From the cell containing the given text, extract its center point as [X, Y] coordinate. 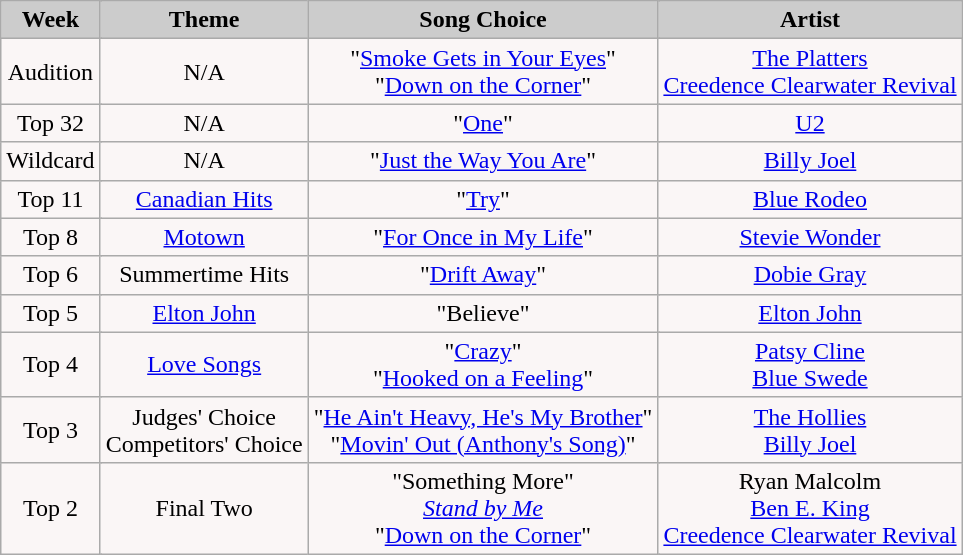
Stevie Wonder [810, 237]
Summertime Hits [204, 275]
"Crazy""Hooked on a Feeling" [483, 364]
Patsy ClineBlue Swede [810, 364]
Theme [204, 20]
"For Once in My Life" [483, 237]
Motown [204, 237]
Top 3 [50, 430]
Top 4 [50, 364]
The HolliesBilly Joel [810, 430]
"Something More"Stand by Me"Down on the Corner" [483, 508]
Top 11 [50, 199]
Final Two [204, 508]
U2 [810, 123]
Ryan MalcolmBen E. KingCreedence Clearwater Revival [810, 508]
"Smoke Gets in Your Eyes""Down on the Corner" [483, 72]
Blue Rodeo [810, 199]
Judges' ChoiceCompetitors' Choice [204, 430]
Artist [810, 20]
"Just the Way You Are" [483, 161]
Top 6 [50, 275]
"He Ain't Heavy, He's My Brother""Movin' Out (Anthony's Song)" [483, 430]
Canadian Hits [204, 199]
"Believe" [483, 313]
Song Choice [483, 20]
"Drift Away" [483, 275]
Top 8 [50, 237]
Dobie Gray [810, 275]
Week [50, 20]
Audition [50, 72]
"One" [483, 123]
Top 2 [50, 508]
Top 32 [50, 123]
The PlattersCreedence Clearwater Revival [810, 72]
Top 5 [50, 313]
Wildcard [50, 161]
Billy Joel [810, 161]
"Try" [483, 199]
Love Songs [204, 364]
